Detect which cell encompasses the target text, then output its (x, y) center coordinate. 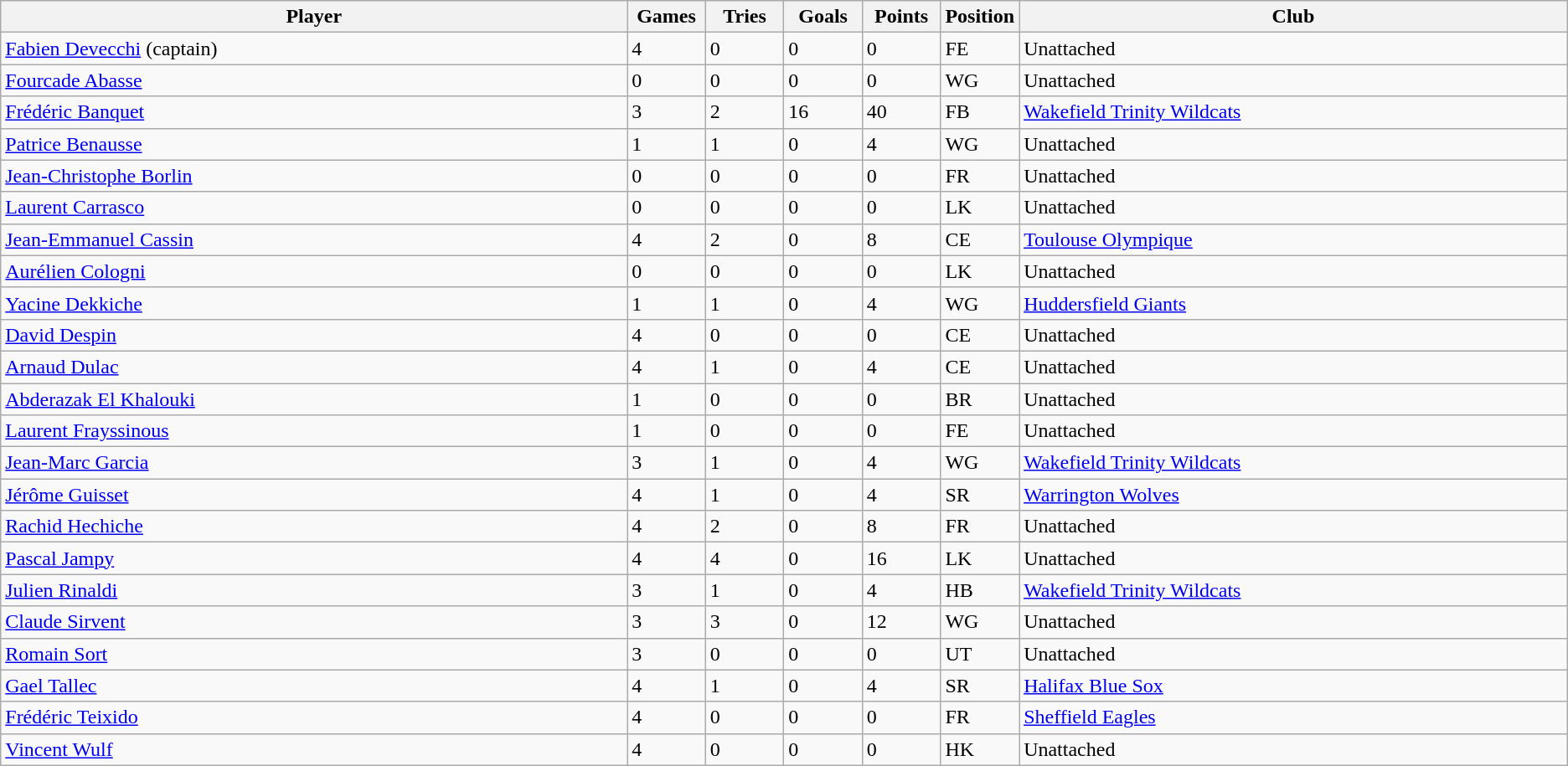
Points (901, 17)
Toulouse Olympique (1293, 239)
Frédéric Banquet (314, 112)
Fabien Devecchi (captain) (314, 49)
Claude Sirvent (314, 622)
Vincent Wulf (314, 749)
Pascal Jampy (314, 558)
Player (314, 17)
Sheffield Eagles (1293, 717)
Arnaud Dulac (314, 367)
Gael Tallec (314, 686)
Jean-Emmanuel Cassin (314, 239)
Warrington Wolves (1293, 495)
Tries (745, 17)
Games (667, 17)
Goals (823, 17)
Rachid Hechiche (314, 527)
Jérôme Guisset (314, 495)
Yacine Dekkiche (314, 303)
David Despin (314, 335)
UT (980, 654)
Romain Sort (314, 654)
Position (980, 17)
Frédéric Teixido (314, 717)
Halifax Blue Sox (1293, 686)
BR (980, 399)
HK (980, 749)
FB (980, 112)
HB (980, 590)
Jean-Christophe Borlin (314, 176)
12 (901, 622)
Abderazak El Khalouki (314, 399)
Jean-Marc Garcia (314, 463)
40 (901, 112)
Julien Rinaldi (314, 590)
Aurélien Cologni (314, 271)
Laurent Carrasco (314, 208)
Fourcade Abasse (314, 80)
Laurent Frayssinous (314, 431)
Huddersfield Giants (1293, 303)
Club (1293, 17)
Patrice Benausse (314, 144)
